Provide the [X, Y] coordinate of the cell's center where the given text is located.  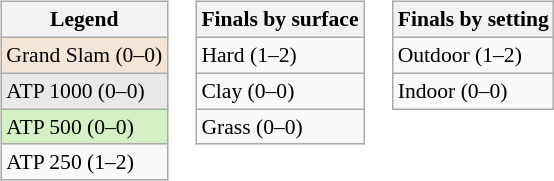
Indoor (0–0) [474, 91]
ATP 500 (0–0) [84, 127]
ATP 1000 (0–0) [84, 91]
Finals by surface [280, 20]
Grand Slam (0–0) [84, 55]
Clay (0–0) [280, 91]
Finals by setting [474, 20]
Legend [84, 20]
Grass (0–0) [280, 127]
ATP 250 (1–2) [84, 162]
Outdoor (1–2) [474, 55]
Hard (1–2) [280, 55]
